Pinpoint the cell where the given text exists, returning its [x, y] midpoint coordinate. 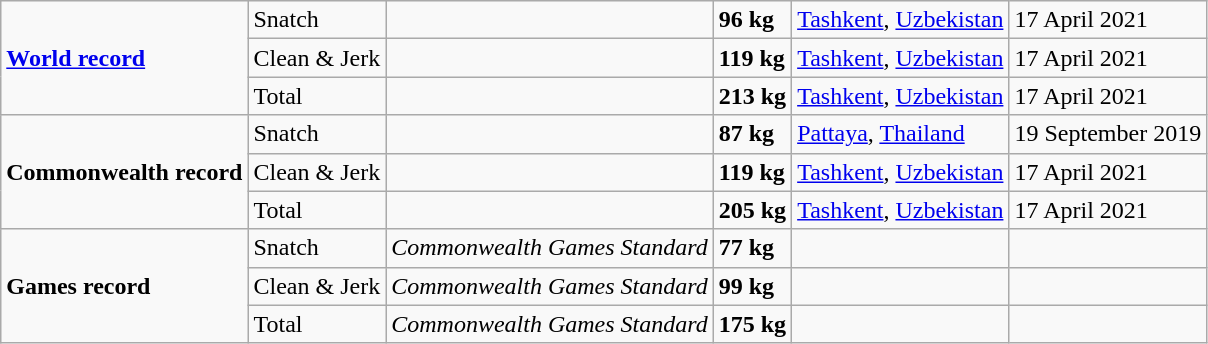
99 kg [752, 286]
Pattaya, Thailand [900, 134]
175 kg [752, 324]
Commonwealth record [124, 172]
205 kg [752, 210]
Games record [124, 286]
213 kg [752, 96]
19 September 2019 [1108, 134]
96 kg [752, 20]
World record [124, 58]
87 kg [752, 134]
77 kg [752, 248]
